Capture the cell that displays the provided text and extract its [X, Y] central coordinate. 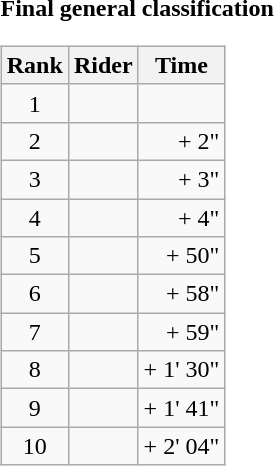
+ 59" [182, 332]
+ 50" [182, 256]
+ 2' 04" [182, 446]
Rider [103, 65]
+ 3" [182, 179]
9 [34, 408]
2 [34, 141]
+ 4" [182, 217]
+ 2" [182, 141]
5 [34, 256]
+ 1' 41" [182, 408]
3 [34, 179]
+ 58" [182, 294]
+ 1' 30" [182, 370]
Rank [34, 65]
8 [34, 370]
1 [34, 103]
10 [34, 446]
6 [34, 294]
Time [182, 65]
4 [34, 217]
7 [34, 332]
